Identify which cell holds the provided text, then report its (X, Y) central coordinate. 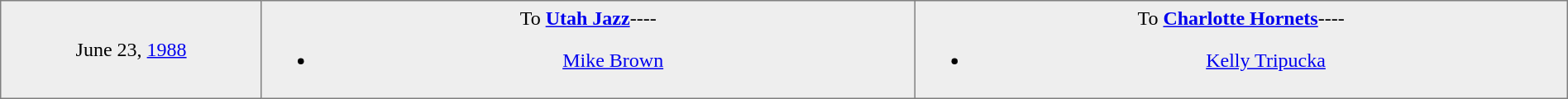
To Charlotte Hornets----Kelly Tripucka (1241, 49)
June 23, 1988 (131, 49)
To Utah Jazz----Mike Brown (587, 49)
